Scan for the cell matching the given text and deliver its [x, y] coordinate at center. 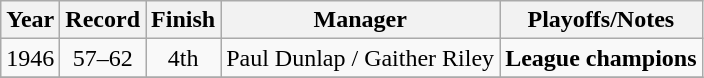
Year [30, 20]
Manager [360, 20]
Finish [184, 20]
Record [103, 20]
Playoffs/Notes [601, 20]
Paul Dunlap / Gaither Riley [360, 58]
1946 [30, 58]
57–62 [103, 58]
4th [184, 58]
League champions [601, 58]
